Pinpoint the cell where the given text exists, returning its [x, y] midpoint coordinate. 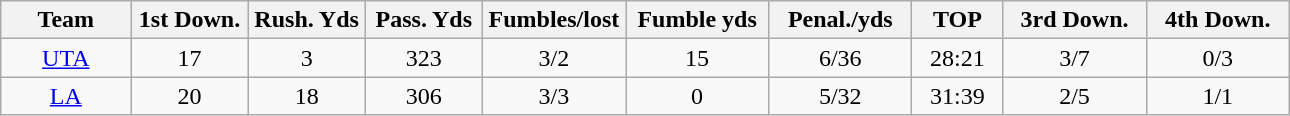
20 [190, 96]
18 [306, 96]
5/32 [840, 96]
3/7 [1074, 58]
4th Down. [1218, 20]
6/36 [840, 58]
17 [190, 58]
Rush. Yds [306, 20]
Fumbles/lost [554, 20]
TOP [958, 20]
15 [698, 58]
3rd Down. [1074, 20]
0/3 [1218, 58]
3/2 [554, 58]
1st Down. [190, 20]
0 [698, 96]
Fumble yds [698, 20]
UTA [66, 58]
2/5 [1074, 96]
Team [66, 20]
306 [424, 96]
Pass. Yds [424, 20]
31:39 [958, 96]
3/3 [554, 96]
323 [424, 58]
3 [306, 58]
Penal./yds [840, 20]
1/1 [1218, 96]
LA [66, 96]
28:21 [958, 58]
